Scan for the cell matching the given text and deliver its (X, Y) coordinate at center. 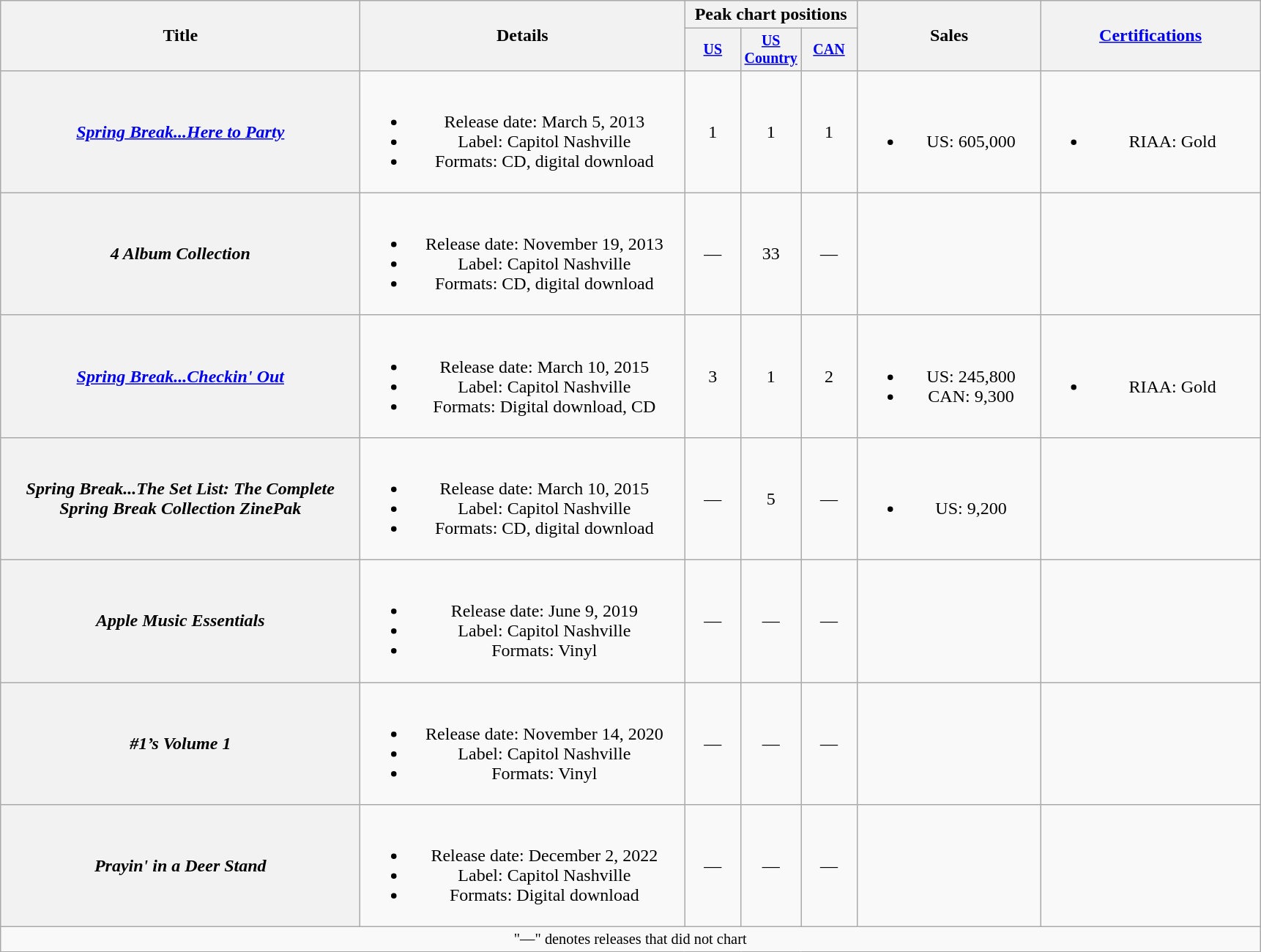
Details (523, 36)
4 Album Collection (180, 253)
Spring Break...Here to Party (180, 132)
"—" denotes releases that did not chart (630, 940)
Release date: March 5, 2013Label: Capitol NashvilleFormats: CD, digital download (523, 132)
US (713, 50)
Release date: December 2, 2022Label: Capitol NashvilleFormats: Digital download (523, 866)
Spring Break...The Set List: The CompleteSpring Break Collection ZinePak (180, 498)
Release date: November 14, 2020Label: Capitol NashvilleFormats: Vinyl (523, 744)
US: 245,800CAN: 9,300 (949, 376)
Peak chart positions (771, 15)
US Country (771, 50)
2 (829, 376)
Release date: June 9, 2019Label: Capitol NashvilleFormats: Vinyl (523, 621)
Title (180, 36)
3 (713, 376)
Prayin' in a Deer Stand (180, 866)
CAN (829, 50)
US: 9,200 (949, 498)
Release date: March 10, 2015Label: Capitol NashvilleFormats: Digital download, CD (523, 376)
#1’s Volume 1 (180, 744)
Spring Break...Checkin' Out (180, 376)
Release date: November 19, 2013Label: Capitol NashvilleFormats: CD, digital download (523, 253)
US: 605,000 (949, 132)
5 (771, 498)
Release date: March 10, 2015Label: Capitol NashvilleFormats: CD, digital download (523, 498)
Apple Music Essentials (180, 621)
Sales (949, 36)
33 (771, 253)
Certifications (1151, 36)
